Determine the (x, y) coordinate at the center of the cell enclosing the given text.  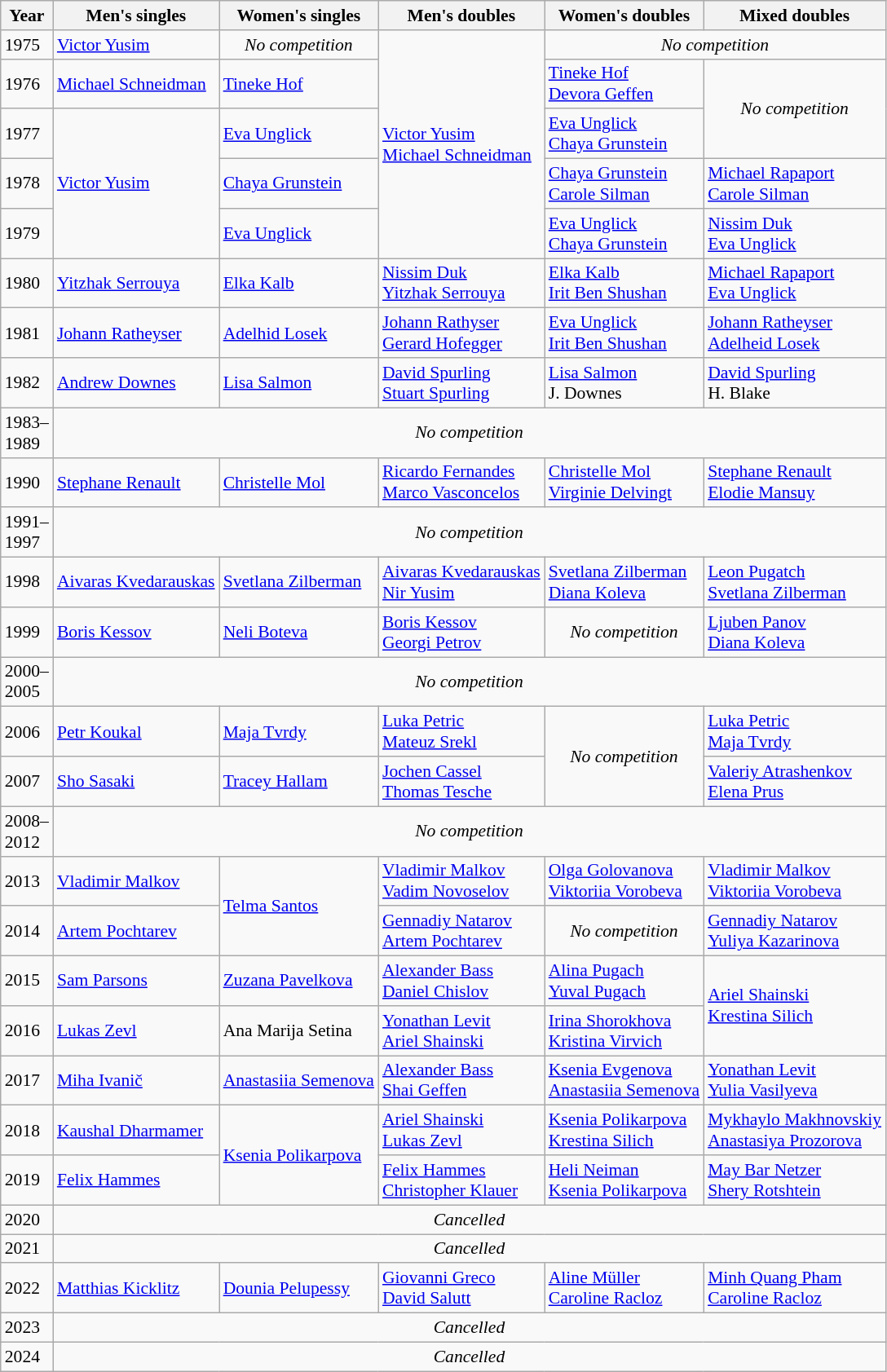
Eva Unglick Irit Ben Shushan (624, 333)
1991–1997 (27, 533)
Svetlana Zilberman Diana Koleva (624, 582)
David Spurling Stuart Spurling (461, 383)
Stephane Renault Elodie Mansuy (794, 483)
Ricardo Fernandes Marco Vasconcelos (461, 483)
Johann Ratheyser Adelheid Losek (794, 333)
Artem Pochtarev (136, 931)
1978 (27, 184)
Svetlana Zilberman (298, 582)
Yitzhak Serrouya (136, 284)
Aline Müller Caroline Racloz (624, 1288)
Ksenia Evgenova Anastasiia Semenova (624, 1081)
Felix Hammes Christopher Klauer (461, 1180)
2022 (27, 1288)
Stephane Renault (136, 483)
1990 (27, 483)
Michael Rapaport Eva Unglick (794, 284)
Dounia Pelupessy (298, 1288)
Anastasiia Semenova (298, 1081)
Neli Boteva (298, 633)
Minh Quang Pham Caroline Racloz (794, 1288)
1976 (27, 83)
1999 (27, 633)
Elka Kalb Irit Ben Shushan (624, 284)
Michael Schneidman (136, 83)
Nissim Duk Yitzhak Serrouya (461, 284)
Lisa Salmon J. Downes (624, 383)
Luka Petric Maja Tvrdy (794, 732)
2021 (27, 1249)
Alexander Bass Daniel Chislov (461, 982)
Lisa Salmon (298, 383)
Adelhid Losek (298, 333)
2020 (27, 1220)
Telma Santos (298, 906)
Aivaras Kvedarauskas Nir Yusim (461, 582)
Yonathan Levit Yulia Vasilyeva (794, 1081)
Men's doubles (461, 15)
1975 (27, 45)
Felix Hammes (136, 1180)
Elka Kalb (298, 284)
2000–2005 (27, 682)
Year (27, 15)
2016 (27, 1030)
Ariel Shainski Krestina Silich (794, 1006)
1998 (27, 582)
2014 (27, 931)
Jochen Cassel Thomas Tesche (461, 781)
Johann Rathyser Gerard Hofegger (461, 333)
Yonathan Levit Ariel Shainski (461, 1030)
Kaushal Dharmamer (136, 1130)
Women's singles (298, 15)
May Bar Netzer Shery Rotshtein (794, 1180)
Chaya Grunstein (298, 184)
Tracey Hallam (298, 781)
Vladimir Malkov Vadim Novoselov (461, 880)
Ana Marija Setina (298, 1030)
Chaya Grunstein Carole Silman (624, 184)
Matthias Kicklitz (136, 1288)
Tineke Hof (298, 83)
Ljuben Panov Diana Koleva (794, 633)
Vladimir Malkov Viktoriia Vorobeva (794, 880)
Victor Yusim Michael Schneidman (461, 144)
Men's singles (136, 15)
Boris Kessov Georgi Petrov (461, 633)
Zuzana Pavelkova (298, 982)
Lukas Zevl (136, 1030)
1981 (27, 333)
2019 (27, 1180)
1982 (27, 383)
Andrew Downes (136, 383)
Petr Koukal (136, 732)
Mykhaylo Makhnovskiy Anastasiya Prozorova (794, 1130)
Boris Kessov (136, 633)
Ariel Shainski Lukas Zevl (461, 1130)
Miha Ivanič (136, 1081)
Alina Pugach Yuval Pugach (624, 982)
2013 (27, 880)
Irina Shorokhova Kristina Virvich (624, 1030)
1979 (27, 233)
Mixed doubles (794, 15)
Gennadiy Natarov Yuliya Kazarinova (794, 931)
2015 (27, 982)
Tineke Hof Devora Geffen (624, 83)
Women's doubles (624, 15)
Maja Tvrdy (298, 732)
2017 (27, 1081)
2018 (27, 1130)
Ksenia Polikarpova Krestina Silich (624, 1130)
Vladimir Malkov (136, 880)
2007 (27, 781)
Johann Ratheyser (136, 333)
Gennadiy Natarov Artem Pochtarev (461, 931)
Nissim Duk Eva Unglick (794, 233)
Sho Sasaki (136, 781)
Giovanni Greco David Salutt (461, 1288)
Heli Neiman Ksenia Polikarpova (624, 1180)
2023 (27, 1328)
1983–1989 (27, 432)
2008–2012 (27, 832)
1977 (27, 134)
Valeriy Atrashenkov Elena Prus (794, 781)
2024 (27, 1357)
2006 (27, 732)
Leon Pugatch Svetlana Zilberman (794, 582)
Michael Rapaport Carole Silman (794, 184)
Olga Golovanova Viktoriia Vorobeva (624, 880)
Alexander Bass Shai Geffen (461, 1081)
Aivaras Kvedarauskas (136, 582)
David Spurling H. Blake (794, 383)
Luka Petric Mateuz Srekl (461, 732)
Christelle Mol (298, 483)
Ksenia Polikarpova (298, 1155)
1980 (27, 284)
Christelle Mol Virginie Delvingt (624, 483)
Sam Parsons (136, 982)
